Scan for the cell matching the given text and deliver its [x, y] coordinate at center. 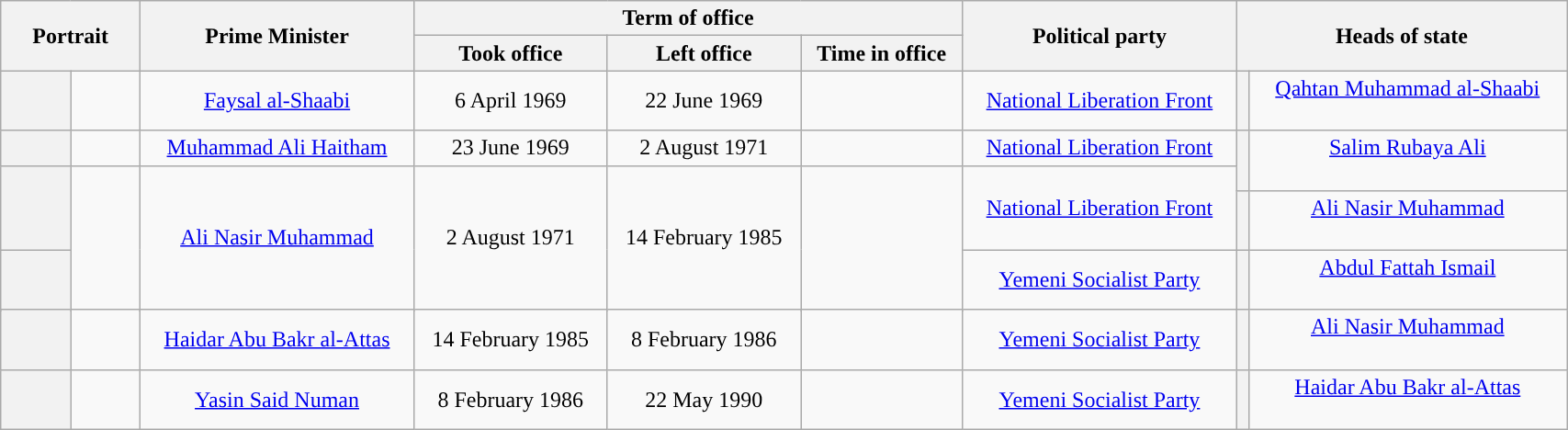
22 May 1990 [704, 399]
Term of office [687, 18]
Time in office [882, 53]
Prime Minister [277, 36]
Heads of state [1402, 36]
23 June 1969 [511, 148]
Yasin Said Numan [277, 399]
Qahtan Muhammad al-Shaabi [1407, 101]
Took office [511, 53]
Salim Rubaya Ali [1407, 160]
Portrait [71, 36]
Political party [1100, 36]
Left office [704, 53]
22 June 1969 [704, 101]
Abdul Fattah Ismail [1407, 279]
Faysal al-Shaabi [277, 101]
6 April 1969 [511, 101]
Muhammad Ali Haitham [277, 148]
